Identify which cell holds the provided text, then report its (x, y) central coordinate. 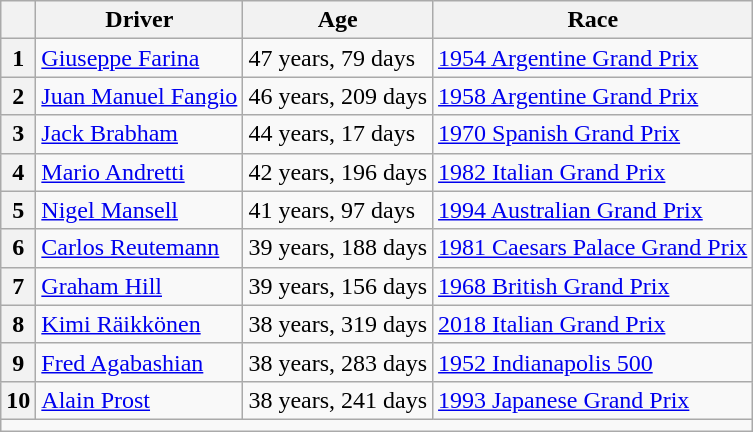
2 (18, 96)
42 years, 196 days (338, 172)
1952 Indianapolis 500 (593, 362)
38 years, 319 days (338, 324)
1982 Italian Grand Prix (593, 172)
Carlos Reutemann (140, 248)
1970 Spanish Grand Prix (593, 134)
Graham Hill (140, 286)
Driver (140, 20)
1954 Argentine Grand Prix (593, 58)
38 years, 241 days (338, 400)
Race (593, 20)
Juan Manuel Fangio (140, 96)
Jack Brabham (140, 134)
1994 Australian Grand Prix (593, 210)
6 (18, 248)
Nigel Mansell (140, 210)
47 years, 79 days (338, 58)
3 (18, 134)
44 years, 17 days (338, 134)
46 years, 209 days (338, 96)
7 (18, 286)
2018 Italian Grand Prix (593, 324)
39 years, 156 days (338, 286)
10 (18, 400)
Age (338, 20)
9 (18, 362)
41 years, 97 days (338, 210)
38 years, 283 days (338, 362)
Fred Agabashian (140, 362)
1 (18, 58)
5 (18, 210)
1968 British Grand Prix (593, 286)
4 (18, 172)
1981 Caesars Palace Grand Prix (593, 248)
1993 Japanese Grand Prix (593, 400)
1958 Argentine Grand Prix (593, 96)
Mario Andretti (140, 172)
8 (18, 324)
Giuseppe Farina (140, 58)
Kimi Räikkönen (140, 324)
Alain Prost (140, 400)
39 years, 188 days (338, 248)
